Identify which cell holds the provided text, then report its [x, y] central coordinate. 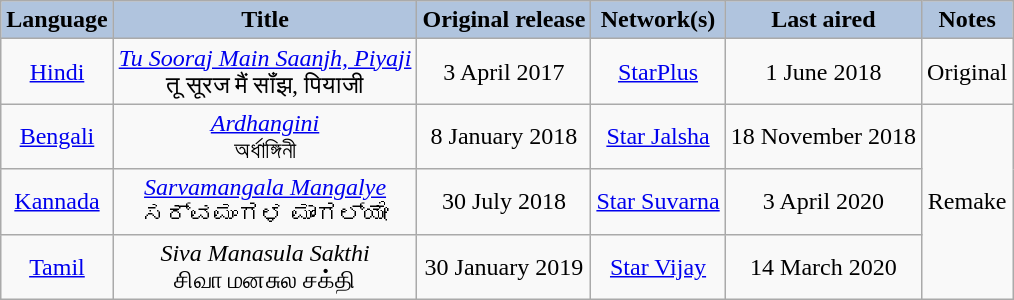
1 June 2018 [823, 72]
Siva Manasula Sakthi சிவா மனசுல சக்தி [265, 266]
8 January 2018 [504, 136]
3 April 2017 [504, 72]
Hindi [57, 72]
Language [57, 20]
Tu Sooraj Main Saanjh, Piyaji तू सूरज मैं सॉंझ, पियाजी [265, 72]
StarPlus [658, 72]
Last aired [823, 20]
Network(s) [658, 20]
Star Jalsha [658, 136]
Original release [504, 20]
14 March 2020 [823, 266]
30 January 2019 [504, 266]
Bengali [57, 136]
Notes [968, 20]
Sarvamangala Mangalye ಸರ್ವಮಂಗಳ ಮಾಂಗಲ್ಯೇ [265, 202]
Title [265, 20]
Remake [968, 202]
Original [968, 72]
18 November 2018 [823, 136]
3 April 2020 [823, 202]
Star Suvarna [658, 202]
Ardhangini অর্ধাঙ্গিনী [265, 136]
Kannada [57, 202]
Tamil [57, 266]
30 July 2018 [504, 202]
Star Vijay [658, 266]
